Identify which cell holds the provided text, then report its [X, Y] central coordinate. 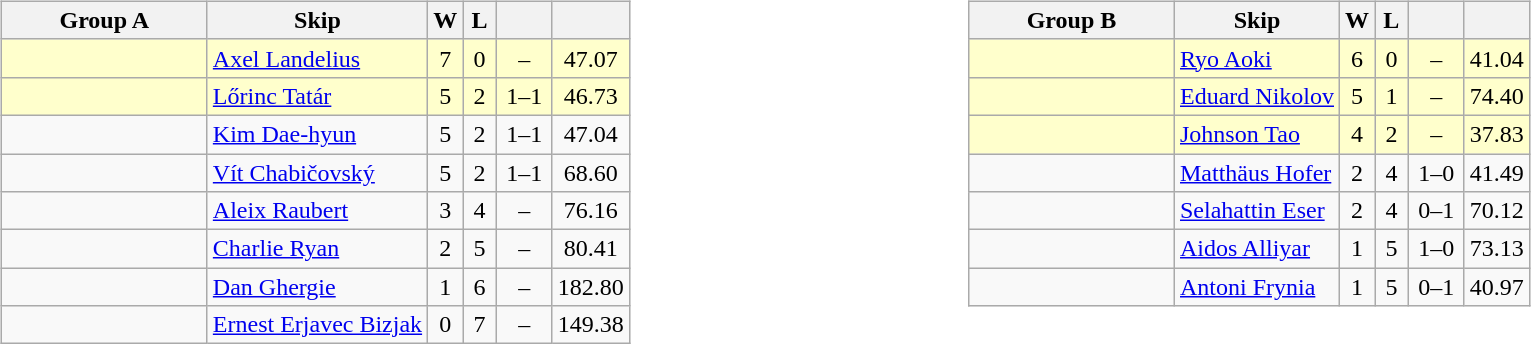
80.41 [590, 249]
Group A [104, 20]
40.97 [1496, 287]
70.12 [1496, 211]
Ernest Erjavec Bizjak [317, 325]
149.38 [590, 325]
74.40 [1496, 96]
Selahattin Eser [1256, 211]
Vít Chabičovský [317, 173]
Johnson Tao [1256, 134]
Ryo Aoki [1256, 58]
76.16 [590, 211]
182.80 [590, 287]
Kim Dae-hyun [317, 134]
41.04 [1496, 58]
73.13 [1496, 249]
46.73 [590, 96]
Axel Landelius [317, 58]
47.07 [590, 58]
Eduard Nikolov [1256, 96]
Aleix Raubert [317, 211]
Dan Ghergie [317, 287]
47.04 [590, 134]
Group B [1071, 20]
Matthäus Hofer [1256, 173]
68.60 [590, 173]
Lőrinc Tatár [317, 96]
37.83 [1496, 134]
Charlie Ryan [317, 249]
3 [446, 211]
41.49 [1496, 173]
Antoni Frynia [1256, 287]
Aidos Alliyar [1256, 249]
